Scan for the cell matching the given text and deliver its (X, Y) coordinate at center. 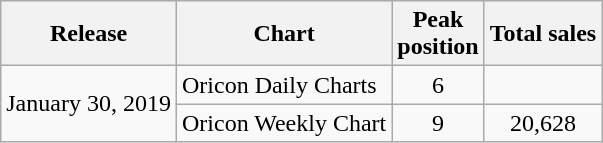
Release (89, 34)
Oricon Daily Charts (284, 85)
6 (438, 85)
January 30, 2019 (89, 104)
Total sales (543, 34)
9 (438, 123)
Peakposition (438, 34)
20,628 (543, 123)
Chart (284, 34)
Oricon Weekly Chart (284, 123)
